Output the (x, y) coordinate of the center of the cell containing the given text.  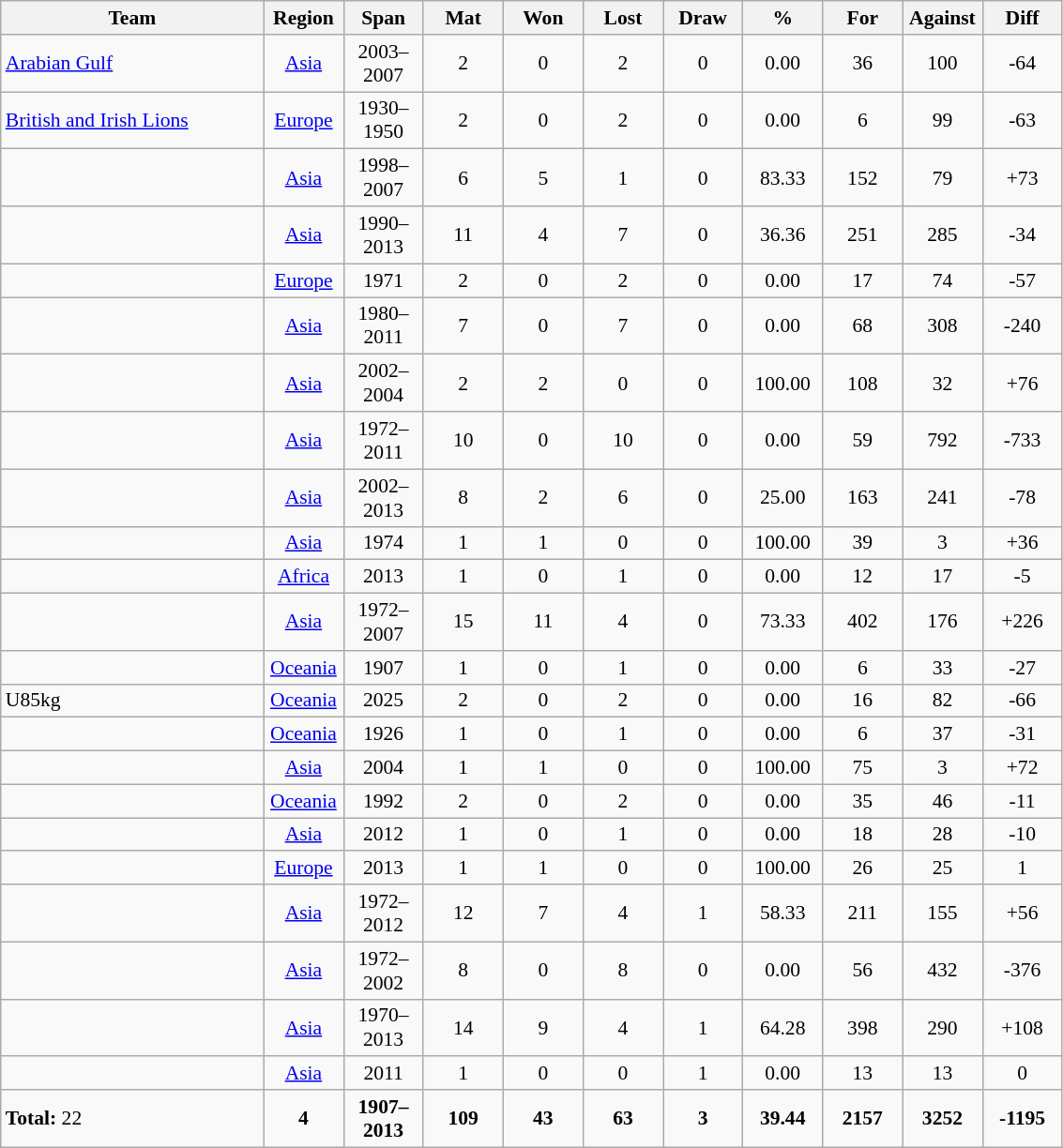
2011 (383, 1074)
211 (863, 914)
18 (863, 835)
2003–2007 (383, 64)
1990–2013 (383, 234)
43 (542, 1118)
Arabian Gulf (132, 64)
+36 (1023, 543)
14 (463, 1028)
163 (863, 497)
1972–2011 (383, 441)
152 (863, 178)
-64 (1023, 64)
+226 (1023, 623)
+76 (1023, 383)
35 (863, 801)
109 (463, 1118)
2004 (383, 768)
-57 (1023, 280)
+72 (1023, 768)
83.33 (782, 178)
Draw (702, 18)
108 (863, 383)
39 (863, 543)
74 (942, 280)
59 (863, 441)
36 (863, 64)
25 (942, 869)
+56 (1023, 914)
37 (942, 734)
Mat (463, 18)
308 (942, 326)
Won (542, 18)
Total: 22 (132, 1118)
82 (942, 701)
2012 (383, 835)
241 (942, 497)
-27 (1023, 668)
1907 (383, 668)
2002–2013 (383, 497)
-31 (1023, 734)
3252 (942, 1118)
1926 (383, 734)
99 (942, 120)
Africa (304, 577)
15 (463, 623)
British and Irish Lions (132, 120)
398 (863, 1028)
36.36 (782, 234)
1907–2013 (383, 1118)
402 (863, 623)
1980–2011 (383, 326)
-66 (1023, 701)
Region (304, 18)
-63 (1023, 120)
-11 (1023, 801)
1974 (383, 543)
U85kg (132, 701)
-78 (1023, 497)
2002–2004 (383, 383)
290 (942, 1028)
Span (383, 18)
-376 (1023, 970)
64.28 (782, 1028)
251 (863, 234)
2157 (863, 1118)
32 (942, 383)
75 (863, 768)
58.33 (782, 914)
% (782, 18)
73.33 (782, 623)
155 (942, 914)
25.00 (782, 497)
26 (863, 869)
1998–2007 (383, 178)
16 (863, 701)
1930–1950 (383, 120)
56 (863, 970)
100 (942, 64)
-733 (1023, 441)
285 (942, 234)
2025 (383, 701)
1971 (383, 280)
-34 (1023, 234)
432 (942, 970)
Team (132, 18)
33 (942, 668)
68 (863, 326)
Against (942, 18)
-5 (1023, 577)
39.44 (782, 1118)
Diff (1023, 18)
792 (942, 441)
5 (542, 178)
-240 (1023, 326)
1992 (383, 801)
+73 (1023, 178)
63 (623, 1118)
-10 (1023, 835)
176 (942, 623)
1972–2007 (383, 623)
Lost (623, 18)
79 (942, 178)
46 (942, 801)
9 (542, 1028)
For (863, 18)
28 (942, 835)
-1195 (1023, 1118)
+108 (1023, 1028)
1970–2013 (383, 1028)
1972–2012 (383, 914)
1972–2002 (383, 970)
